Extract the [X, Y] coordinate from the center of the cell holding the provided text.  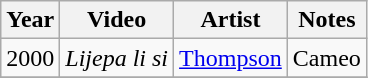
Year [30, 20]
Cameo [326, 58]
Artist [231, 20]
Video [117, 20]
Thompson [231, 58]
Notes [326, 20]
Lijepa li si [117, 58]
2000 [30, 58]
